Find where the given text appears and provide that cell's center as (x, y) coordinate. 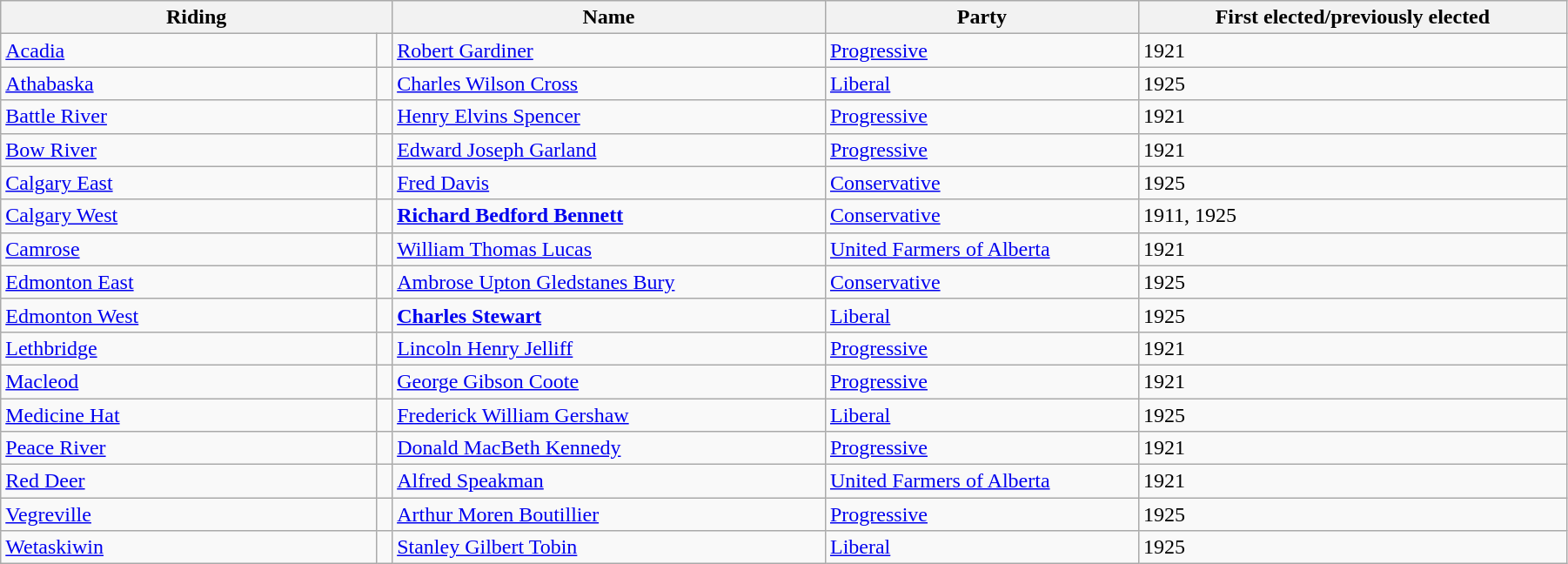
Edmonton West (189, 315)
Red Deer (189, 481)
Lethbridge (189, 348)
Ambrose Upton Gledstanes Bury (609, 282)
Henry Elvins Spencer (609, 117)
George Gibson Coote (609, 381)
Edmonton East (189, 282)
Camrose (189, 249)
Charles Wilson Cross (609, 84)
Robert Gardiner (609, 50)
Wetaskiwin (189, 547)
William Thomas Lucas (609, 249)
Fred Davis (609, 183)
1911, 1925 (1352, 216)
Stanley Gilbert Tobin (609, 547)
Donald MacBeth Kennedy (609, 448)
Arthur Moren Boutillier (609, 514)
Frederick William Gershaw (609, 415)
Peace River (189, 448)
Medicine Hat (189, 415)
Riding (197, 17)
First elected/previously elected (1352, 17)
Charles Stewart (609, 315)
Vegreville (189, 514)
Calgary East (189, 183)
Acadia (189, 50)
Athabaska (189, 84)
Lincoln Henry Jelliff (609, 348)
Calgary West (189, 216)
Party (982, 17)
Richard Bedford Bennett (609, 216)
Edward Joseph Garland (609, 150)
Name (609, 17)
Bow River (189, 150)
Macleod (189, 381)
Alfred Speakman (609, 481)
Battle River (189, 117)
